For the text-containing cell, return its midpoint in [X, Y] coordinate format. 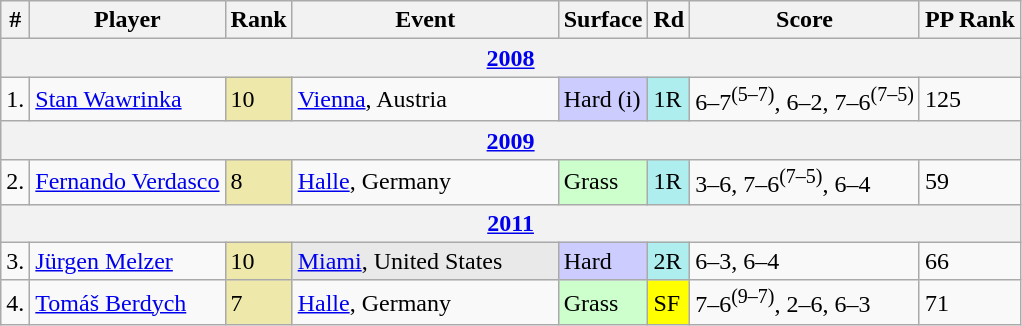
SF [669, 302]
6–7(5–7), 6–2, 7–6(7–5) [805, 100]
Rank [258, 20]
3. [16, 261]
Stan Wawrinka [128, 100]
6–3, 6–4 [805, 261]
66 [970, 261]
Surface [603, 20]
Score [805, 20]
Miami, United States [425, 261]
PP Rank [970, 20]
Tomáš Berdych [128, 302]
1. [16, 100]
Jürgen Melzer [128, 261]
125 [970, 100]
59 [970, 182]
71 [970, 302]
2009 [511, 140]
Event [425, 20]
2011 [511, 223]
4. [16, 302]
7 [258, 302]
Vienna, Austria [425, 100]
2008 [511, 58]
Rd [669, 20]
Hard (i) [603, 100]
Hard [603, 261]
3–6, 7–6(7–5), 6–4 [805, 182]
8 [258, 182]
Fernando Verdasco [128, 182]
2. [16, 182]
# [16, 20]
Player [128, 20]
7–6(9–7), 2–6, 6–3 [805, 302]
2R [669, 261]
